Detect which cell encompasses the target text, then output its (x, y) center coordinate. 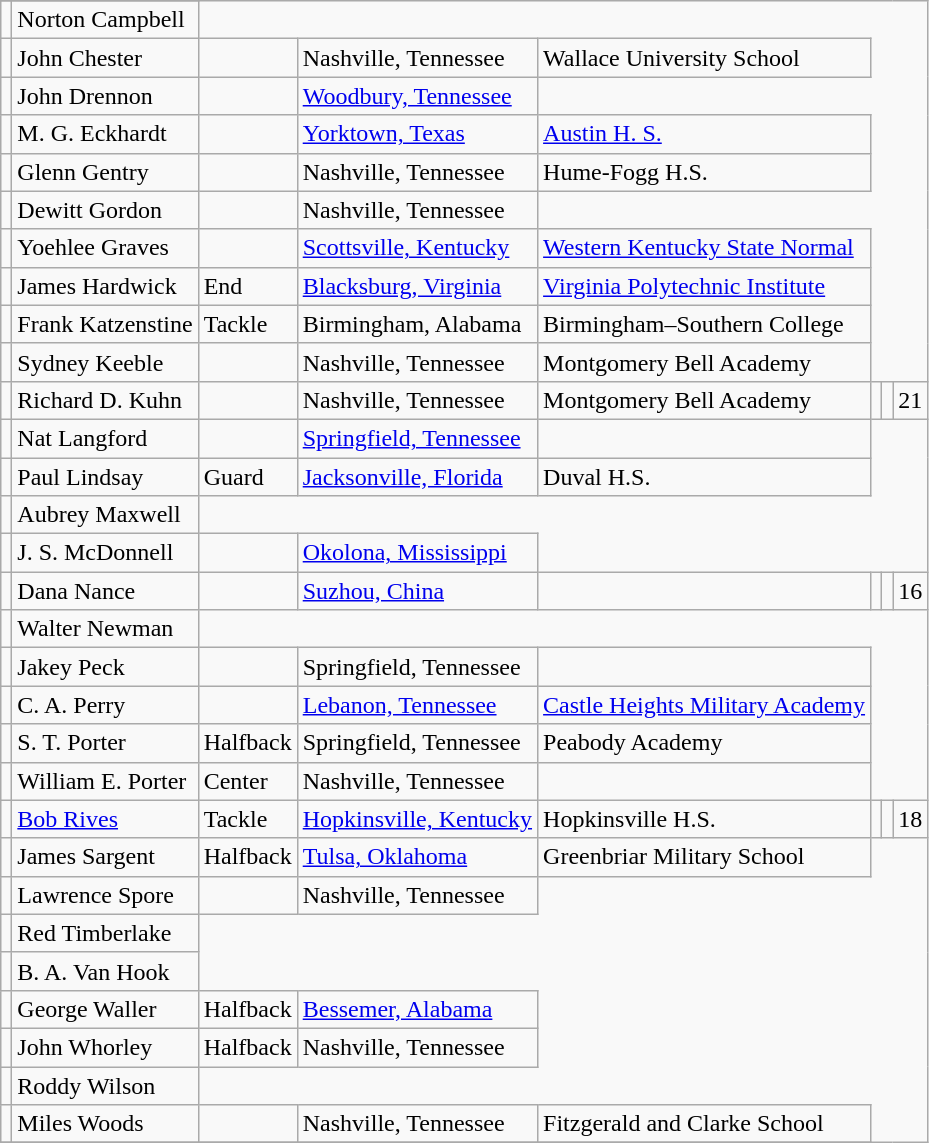
Jakey Peck (105, 667)
18 (910, 819)
B. A. Van Hook (105, 971)
Frank Katzenstine (105, 324)
Norton Campbell (105, 20)
Jacksonville, Florida (417, 477)
John Drennon (105, 96)
Lebanon, Tennessee (417, 705)
James Sargent (105, 857)
Bessemer, Alabama (417, 1009)
Glenn Gentry (105, 172)
Hopkinsville, Kentucky (417, 819)
Wallace University School (704, 58)
Fitzgerald and Clarke School (704, 1124)
End (248, 286)
Walter Newman (105, 629)
James Hardwick (105, 286)
Lawrence Spore (105, 895)
Okolona, Mississippi (417, 553)
Birmingham, Alabama (417, 324)
Scottsville, Kentucky (417, 248)
Nat Langford (105, 438)
John Chester (105, 58)
Castle Heights Military Academy (704, 705)
Richard D. Kuhn (105, 400)
Hume-Fogg H.S. (704, 172)
Sydney Keeble (105, 362)
C. A. Perry (105, 705)
Paul Lindsay (105, 477)
Dana Nance (105, 591)
William E. Porter (105, 781)
Western Kentucky State Normal (704, 248)
Birmingham–Southern College (704, 324)
Hopkinsville H.S. (704, 819)
Dewitt Gordon (105, 210)
George Waller (105, 1009)
21 (910, 400)
Virginia Polytechnic Institute (704, 286)
John Whorley (105, 1047)
J. S. McDonnell (105, 553)
16 (910, 591)
Suzhou, China (417, 591)
Woodbury, Tennessee (417, 96)
Blacksburg, Virginia (417, 286)
Guard (248, 477)
Peabody Academy (704, 743)
Duval H.S. (704, 477)
Miles Woods (105, 1124)
Aubrey Maxwell (105, 515)
Red Timberlake (105, 933)
Center (248, 781)
Roddy Wilson (105, 1085)
M. G. Eckhardt (105, 134)
Bob Rives (105, 819)
Greenbriar Military School (704, 857)
Yoehlee Graves (105, 248)
S. T. Porter (105, 743)
Yorktown, Texas (417, 134)
Austin H. S. (704, 134)
Tulsa, Oklahoma (417, 857)
